For the text-containing cell, return its midpoint in [X, Y] coordinate format. 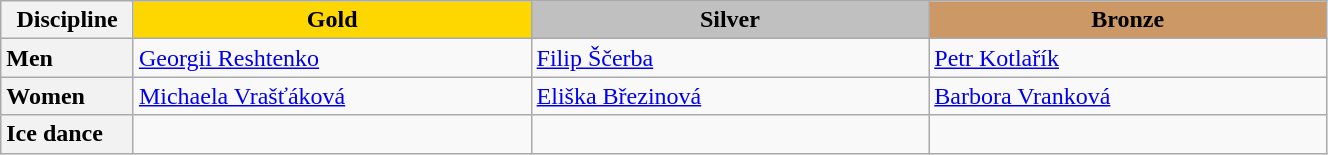
Georgii Reshtenko [332, 58]
Gold [332, 20]
Michaela Vrašťáková [332, 96]
Petr Kotlařík [1128, 58]
Discipline [68, 20]
Barbora Vranková [1128, 96]
Women [68, 96]
Ice dance [68, 134]
Silver [730, 20]
Bronze [1128, 20]
Eliška Březinová [730, 96]
Men [68, 58]
Filip Ščerba [730, 58]
